For the text-containing cell, return its midpoint in (x, y) coordinate format. 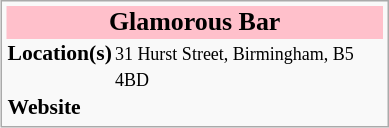
Glamorous Bar (194, 22)
Website (60, 107)
31 Hurst Street, Birmingham, B5 4BD (248, 66)
Location(s) (60, 66)
